Locate the cell with the specified text and output its (X, Y) center coordinate. 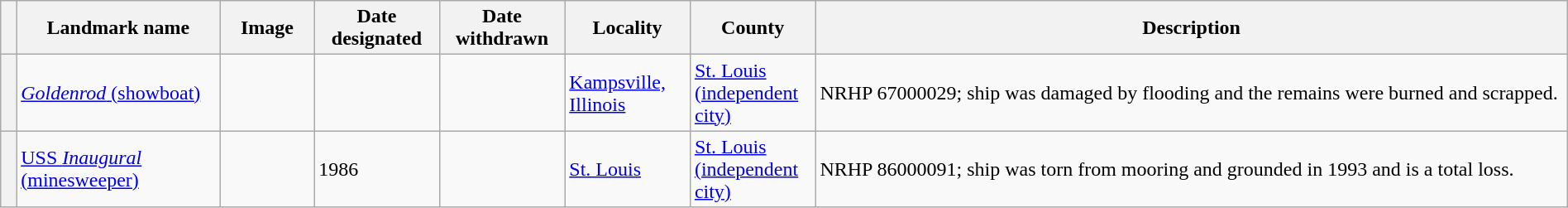
Landmark name (118, 28)
Date withdrawn (502, 28)
Date designated (377, 28)
NRHP 67000029; ship was damaged by flooding and the remains were burned and scrapped. (1191, 93)
Kampsville, Illinois (628, 93)
County (753, 28)
Goldenrod (showboat) (118, 93)
1986 (377, 169)
Description (1191, 28)
Locality (628, 28)
St. Louis (628, 169)
NRHP 86000091; ship was torn from mooring and grounded in 1993 and is a total loss. (1191, 169)
Image (267, 28)
USS Inaugural (minesweeper) (118, 169)
